From the cell containing the given text, extract its center point as (X, Y) coordinate. 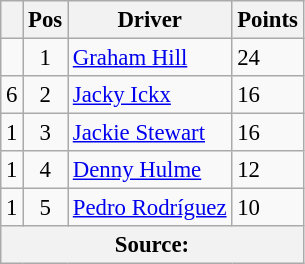
Pos (46, 20)
2 (46, 95)
6 (12, 95)
Points (268, 20)
Denny Hulme (150, 170)
Source: (152, 245)
12 (268, 170)
4 (46, 170)
Graham Hill (150, 58)
24 (268, 58)
Driver (150, 20)
5 (46, 208)
Pedro Rodríguez (150, 208)
Jacky Ickx (150, 95)
10 (268, 208)
Jackie Stewart (150, 133)
3 (46, 133)
